For the text-containing cell, return its midpoint in [x, y] coordinate format. 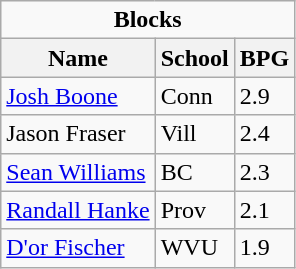
Jason Fraser [78, 134]
2.1 [264, 210]
1.9 [264, 248]
School [194, 58]
Randall Hanke [78, 210]
Sean Williams [78, 172]
2.4 [264, 134]
2.9 [264, 96]
BC [194, 172]
BPG [264, 58]
2.3 [264, 172]
Name [78, 58]
Conn [194, 96]
D'or Fischer [78, 248]
Josh Boone [78, 96]
Blocks [148, 20]
WVU [194, 248]
Prov [194, 210]
Vill [194, 134]
